Pinpoint the cell where the given text exists, returning its (X, Y) midpoint coordinate. 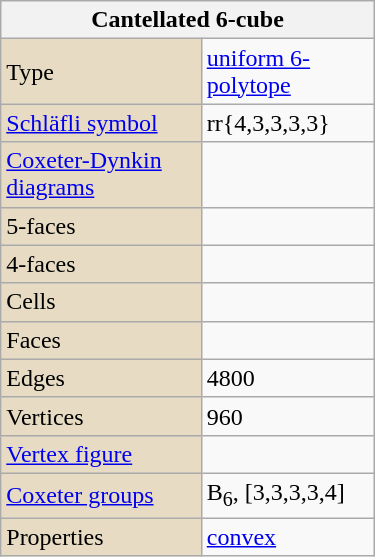
B6, [3,3,3,3,4] (288, 495)
Vertex figure (101, 454)
Edges (101, 378)
Cells (101, 302)
Coxeter groups (101, 495)
Properties (101, 537)
convex (288, 537)
Faces (101, 340)
uniform 6-polytope (288, 72)
4-faces (101, 264)
rr{4,3,3,3,3} (288, 123)
Vertices (101, 416)
Cantellated 6-cube (188, 20)
Schläfli symbol (101, 123)
5-faces (101, 226)
4800 (288, 378)
Coxeter-Dynkin diagrams (101, 174)
Type (101, 72)
960 (288, 416)
